Locate the cell with the specified text and output its [x, y] center coordinate. 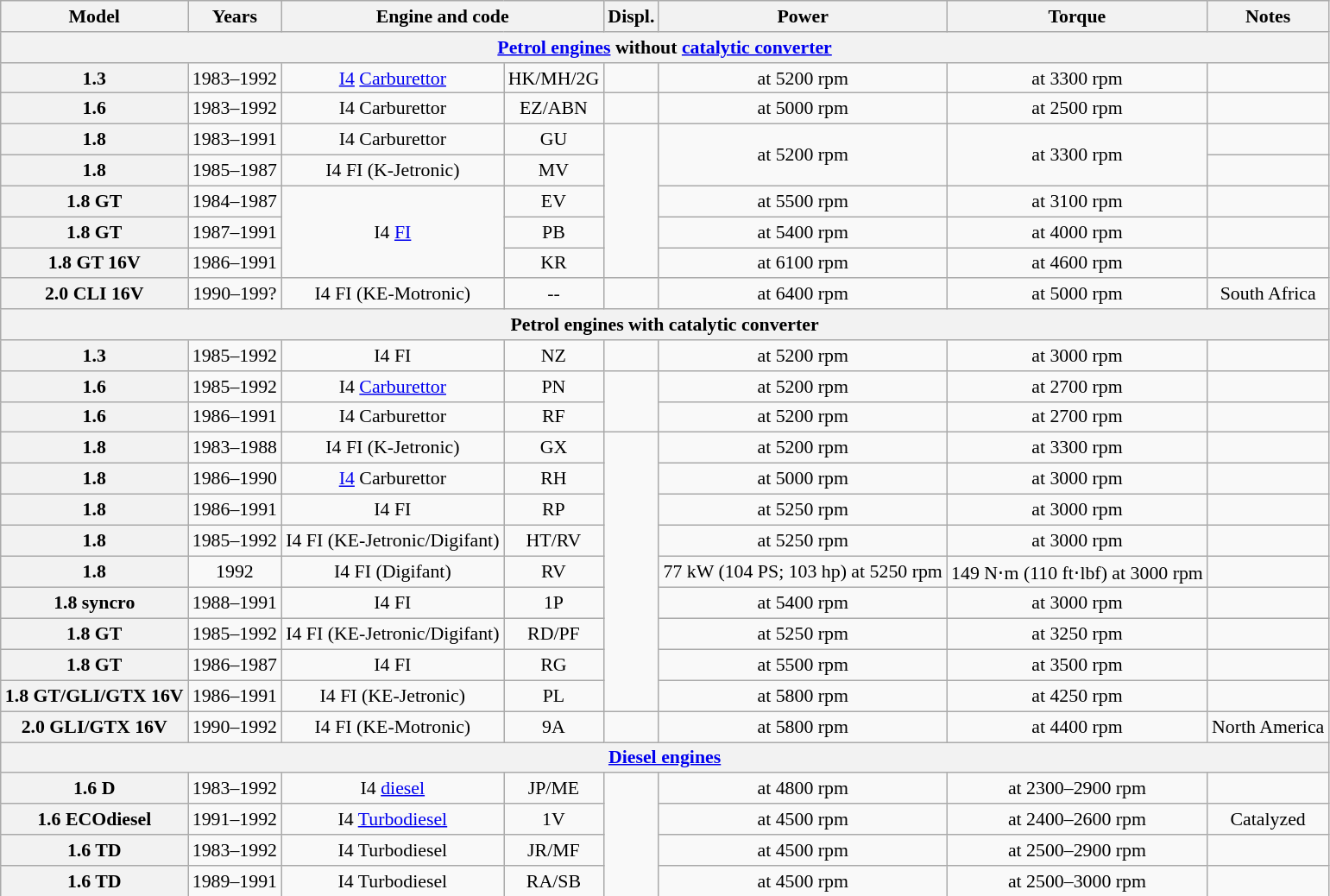
PB [554, 231]
1986–1987 [235, 665]
PN [554, 386]
at 2400–2600 rpm [1077, 818]
Notes [1269, 16]
1.8 GT 16V [95, 262]
RD/PF [554, 634]
RV [554, 571]
at 3100 rpm [1077, 201]
RF [554, 417]
RA/SB [554, 880]
Petrol engines without catalytic converter [665, 47]
at 3500 rpm [1077, 665]
1989–1991 [235, 880]
Displ. [631, 16]
HT/RV [554, 540]
1992 [235, 571]
PL [554, 696]
Catalyzed [1269, 818]
1.8 syncro [95, 603]
EV [554, 201]
RP [554, 509]
I4 FI (Digifant) [392, 571]
at 2500 rpm [1077, 108]
JR/MF [554, 849]
-- [554, 293]
at 4600 rpm [1077, 262]
I4 diesel [392, 788]
2.0 CLI 16V [95, 293]
Years [235, 16]
at 2500–3000 rpm [1077, 880]
1.8 GT/GLI/GTX 16V [95, 696]
NZ [554, 355]
Model [95, 16]
1.6 ECOdiesel [95, 818]
1983–1988 [235, 447]
RH [554, 478]
GX [554, 447]
1P [554, 603]
Engine and code [442, 16]
at 2300–2900 rpm [1077, 788]
at 4000 rpm [1077, 231]
149 N⋅m (110 ft⋅lbf) at 3000 rpm [1077, 571]
1987–1991 [235, 231]
1986–1990 [235, 478]
1984–1987 [235, 201]
1990–1992 [235, 726]
1985–1987 [235, 170]
South Africa [1269, 293]
HK/MH/2G [554, 78]
North America [1269, 726]
RG [554, 665]
Torque [1077, 16]
at 4250 rpm [1077, 696]
1.6 D [95, 788]
I4 FI (KE-Jetronic) [392, 696]
at 3250 rpm [1077, 634]
Diesel engines [665, 757]
KR [554, 262]
9A [554, 726]
Petrol engines with catalytic converter [665, 324]
GU [554, 139]
77 kW (104 PS; 103 hp) at 5250 rpm [803, 571]
1988–1991 [235, 603]
1983–1991 [235, 139]
at 4400 rpm [1077, 726]
EZ/ABN [554, 108]
JP/ME [554, 788]
1V [554, 818]
at 2500–2900 rpm [1077, 849]
at 6400 rpm [803, 293]
1990–199? [235, 293]
1991–1992 [235, 818]
MV [554, 170]
Power [803, 16]
at 6100 rpm [803, 262]
2.0 GLI/GTX 16V [95, 726]
at 4800 rpm [803, 788]
